Return [x, y] of the center of cell containing provided text 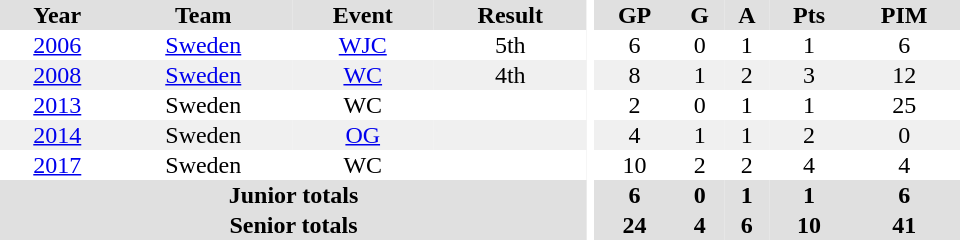
2008 [58, 75]
2006 [58, 45]
5th [511, 45]
4th [511, 75]
Senior totals [294, 225]
2017 [58, 165]
12 [904, 75]
24 [635, 225]
2014 [58, 135]
2013 [58, 105]
Team [204, 15]
GP [635, 15]
Result [511, 15]
Pts [810, 15]
Year [58, 15]
3 [810, 75]
OG [363, 135]
G [700, 15]
A [747, 15]
25 [904, 105]
PIM [904, 15]
8 [635, 75]
Junior totals [294, 195]
Event [363, 15]
WJC [363, 45]
41 [904, 225]
